Search for the cell housing the specified text and yield its [X, Y] center coordinate. 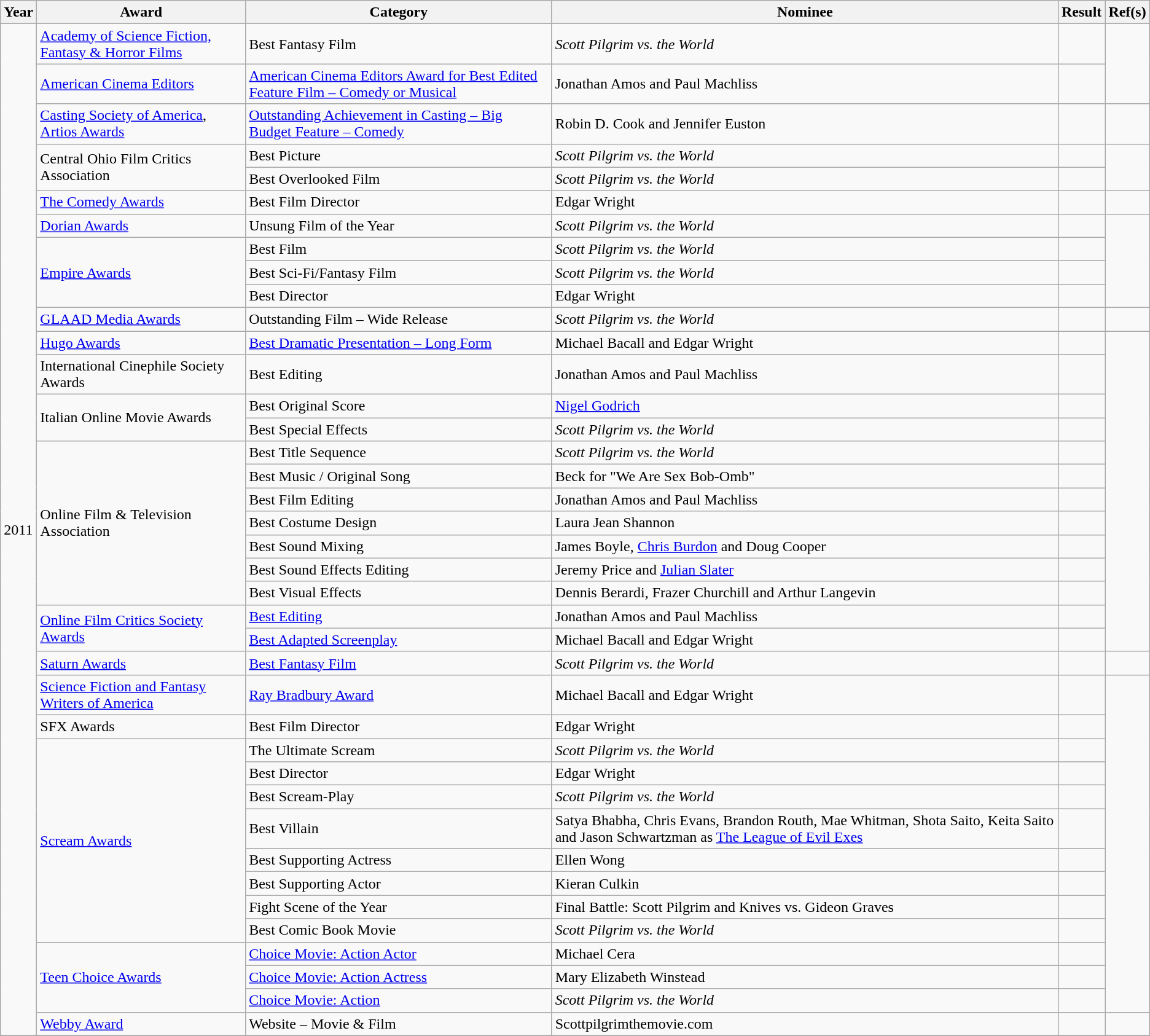
Best Supporting Actress [399, 860]
The Comedy Awards [141, 202]
Ref(s) [1127, 12]
Best Music / Original Song [399, 476]
Scream Awards [141, 841]
Best Sound Mixing [399, 546]
SFX Awards [141, 726]
Choice Movie: Action Actor [399, 954]
Best Adapted Screenplay [399, 640]
Fight Scene of the Year [399, 907]
Best Villain [399, 828]
Science Fiction and Fantasy Writers of America [141, 694]
Nominee [805, 12]
Result [1081, 12]
Online Film Critics Society Awards [141, 628]
Webby Award [141, 1024]
Outstanding Achievement in Casting – Big Budget Feature – Comedy [399, 124]
Central Ohio Film Critics Association [141, 167]
Best Title Sequence [399, 453]
Best Picture [399, 155]
Mary Elizabeth Winstead [805, 977]
Best Film [399, 249]
Nigel Godrich [805, 406]
Best Scream-Play [399, 797]
Award [141, 12]
GLAAD Media Awards [141, 319]
Best Overlooked Film [399, 179]
Scottpilgrimthemovie.com [805, 1024]
International Cinephile Society Awards [141, 375]
Kieran Culkin [805, 884]
Jeremy Price and Julian Slater [805, 570]
Best Film Editing [399, 500]
Best Sound Effects Editing [399, 570]
Teen Choice Awards [141, 977]
Best Visual Effects [399, 593]
Website – Movie & Film [399, 1024]
Best Original Score [399, 406]
Ellen Wong [805, 860]
Choice Movie: Action Actress [399, 977]
Best Special Effects [399, 430]
Unsung Film of the Year [399, 226]
Hugo Awards [141, 342]
Michael Cera [805, 954]
2011 [18, 530]
Best Sci-Fi/Fantasy Film [399, 272]
Dennis Berardi, Frazer Churchill and Arthur Langevin [805, 593]
Saturn Awards [141, 663]
Academy of Science Fiction, Fantasy & Horror Films [141, 44]
Beck for "We Are Sex Bob-Omb" [805, 476]
Best Costume Design [399, 523]
American Cinema Editors Award for Best Edited Feature Film – Comedy or Musical [399, 84]
Satya Bhabha, Chris Evans, Brandon Routh, Mae Whitman, Shota Saito, Keita Saito and Jason Schwartzman as The League of Evil Exes [805, 828]
Casting Society of America, Artios Awards [141, 124]
Best Dramatic Presentation – Long Form [399, 342]
Laura Jean Shannon [805, 523]
Category [399, 12]
James Boyle, Chris Burdon and Doug Cooper [805, 546]
American Cinema Editors [141, 84]
Outstanding Film – Wide Release [399, 319]
Year [18, 12]
Online Film & Television Association [141, 523]
Empire Awards [141, 272]
Best Supporting Actor [399, 884]
The Ultimate Scream [399, 750]
Italian Online Movie Awards [141, 418]
Robin D. Cook and Jennifer Euston [805, 124]
Ray Bradbury Award [399, 694]
Best Comic Book Movie [399, 930]
Choice Movie: Action [399, 1000]
Final Battle: Scott Pilgrim and Knives vs. Gideon Graves [805, 907]
Dorian Awards [141, 226]
